From the cell containing the given text, extract its center point as [X, Y] coordinate. 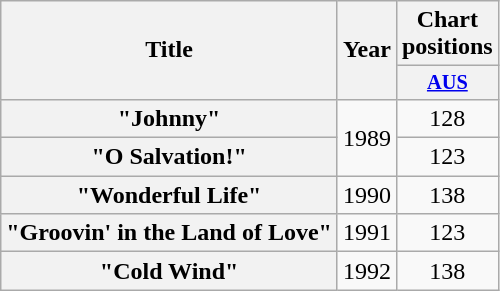
Chart positions [447, 34]
"Wonderful Life" [170, 195]
1991 [366, 233]
"O Salvation!" [170, 157]
Year [366, 50]
"Groovin' in the Land of Love" [170, 233]
"Cold Wind" [170, 271]
Title [170, 50]
1990 [366, 195]
AUS [447, 83]
"Johnny" [170, 118]
128 [447, 118]
1992 [366, 271]
1989 [366, 137]
